Pinpoint the cell where the given text exists, returning its [x, y] midpoint coordinate. 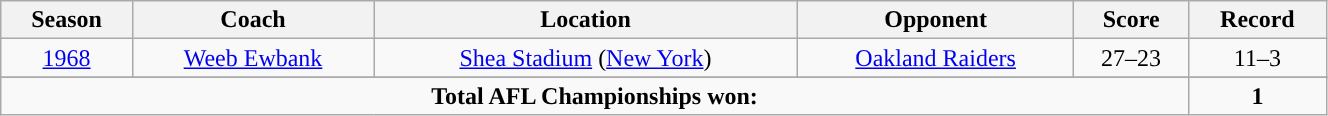
1 [1257, 96]
27–23 [1131, 58]
11–3 [1257, 58]
Season [67, 20]
Coach [252, 20]
1968 [67, 58]
Total AFL Championships won: [595, 96]
Weeb Ewbank [252, 58]
Oakland Raiders [936, 58]
Shea Stadium (New York) [586, 58]
Score [1131, 20]
Location [586, 20]
Record [1257, 20]
Opponent [936, 20]
